Return the (x, y) coordinate for the center point of the cell that contains the specified text.  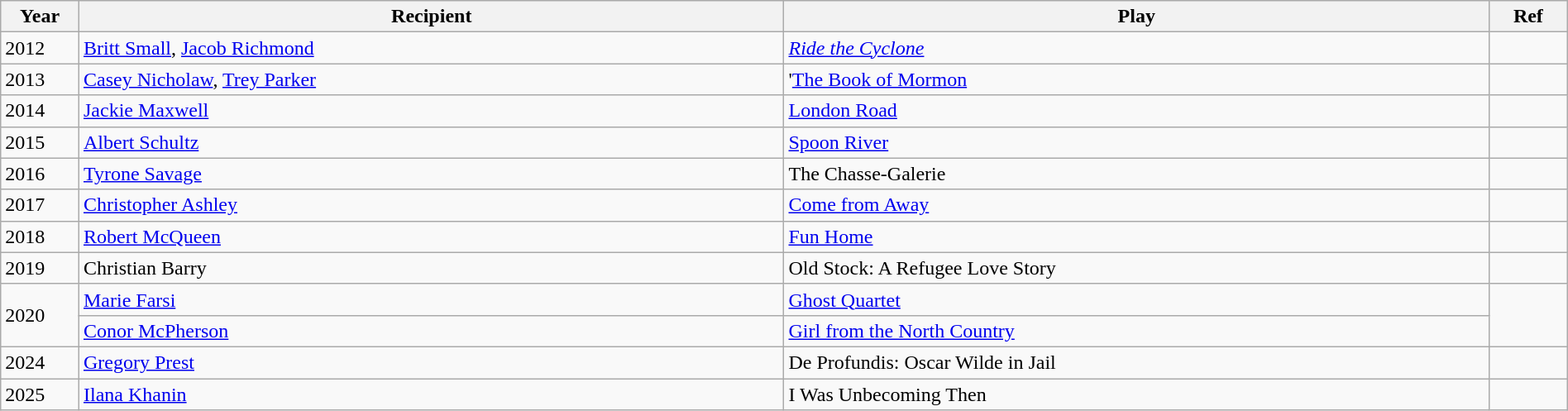
2025 (40, 394)
2020 (40, 315)
Year (40, 17)
'The Book of Mormon (1136, 79)
Old Stock: A Refugee Love Story (1136, 268)
Tyrone Savage (432, 174)
Spoon River (1136, 142)
2024 (40, 362)
Robert McQueen (432, 237)
Christian Barry (432, 268)
2019 (40, 268)
2017 (40, 205)
2016 (40, 174)
London Road (1136, 111)
Gregory Prest (432, 362)
Ilana Khanin (432, 394)
Conor McPherson (432, 331)
The Chasse-Galerie (1136, 174)
De Profundis: Oscar Wilde in Jail (1136, 362)
Fun Home (1136, 237)
Albert Schultz (432, 142)
2018 (40, 237)
2012 (40, 48)
Jackie Maxwell (432, 111)
Casey Nicholaw, Trey Parker (432, 79)
Ref (1528, 17)
Recipient (432, 17)
Ride the Cyclone (1136, 48)
Marie Farsi (432, 299)
I Was Unbecoming Then (1136, 394)
Come from Away (1136, 205)
Britt Small, Jacob Richmond (432, 48)
2015 (40, 142)
Girl from the North Country (1136, 331)
Ghost Quartet (1136, 299)
Christopher Ashley (432, 205)
2014 (40, 111)
Play (1136, 17)
2013 (40, 79)
